Capture the cell that displays the provided text and extract its [X, Y] central coordinate. 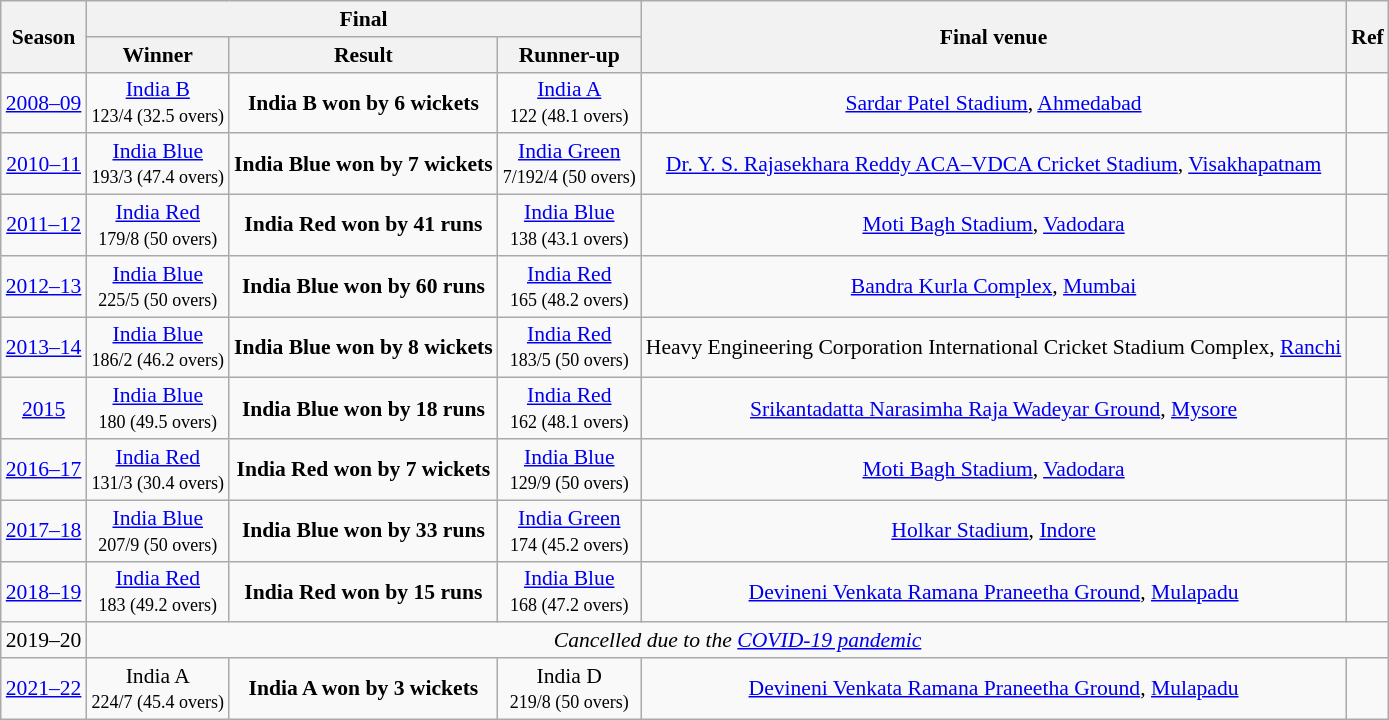
India Blue193/3 (47.4 overs) [158, 164]
India Red won by 41 runs [364, 226]
India Blue225/5 (50 overs) [158, 286]
Final venue [994, 36]
Holkar Stadium, Indore [994, 530]
Final [363, 19]
India Red179/8 (50 overs) [158, 226]
2015 [44, 408]
Bandra Kurla Complex, Mumbai [994, 286]
Cancelled due to the COVID-19 pandemic [737, 641]
India Red131/3 (30.4 overs) [158, 470]
Dr. Y. S. Rajasekhara Reddy ACA–VDCA Cricket Stadium, Visakhapatnam [994, 164]
India Red won by 7 wickets [364, 470]
Heavy Engineering Corporation International Cricket Stadium Complex, Ranchi [994, 348]
India Green174 (45.2 overs) [570, 530]
Result [364, 55]
2011–12 [44, 226]
2013–14 [44, 348]
India Red165 (48.2 overs) [570, 286]
Srikantadatta Narasimha Raja Wadeyar Ground, Mysore [994, 408]
Ref [1367, 36]
India Blue129/9 (50 overs) [570, 470]
Runner-up [570, 55]
India Blue won by 7 wickets [364, 164]
India B won by 6 wickets [364, 102]
Season [44, 36]
India Blue138 (43.1 overs) [570, 226]
India B123/4 (32.5 overs) [158, 102]
India Green7/192/4 (50 overs) [570, 164]
India Blue168 (47.2 overs) [570, 592]
Sardar Patel Stadium, Ahmedabad [994, 102]
2019–20 [44, 641]
India Blue won by 60 runs [364, 286]
India A 224/7 (45.4 overs) [158, 688]
India D 219/8 (50 overs) [570, 688]
2008–09 [44, 102]
India Red183/5 (50 overs) [570, 348]
India A won by 3 wickets [364, 688]
2021–22 [44, 688]
India Blue186/2 (46.2 overs) [158, 348]
2018–19 [44, 592]
Winner [158, 55]
India Blue180 (49.5 overs) [158, 408]
2010–11 [44, 164]
India Blue207/9 (50 overs) [158, 530]
2012–13 [44, 286]
India Blue won by 8 wickets [364, 348]
India Red183 (49.2 overs) [158, 592]
India A122 (48.1 overs) [570, 102]
2016–17 [44, 470]
India Blue won by 18 runs [364, 408]
India Red162 (48.1 overs) [570, 408]
2017–18 [44, 530]
India Red won by 15 runs [364, 592]
India Blue won by 33 runs [364, 530]
